Extract the (X, Y) coordinate from the center of the cell holding the provided text.  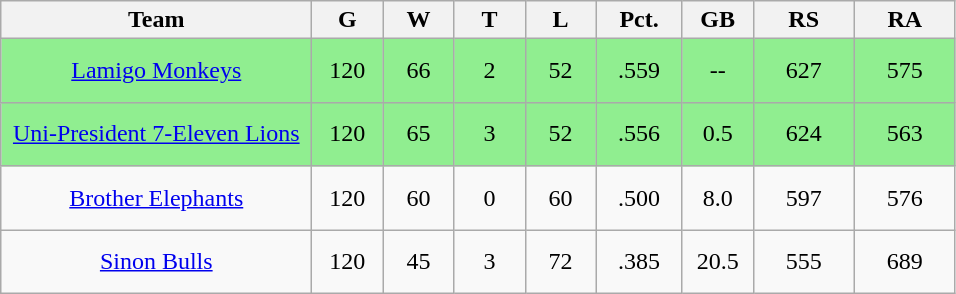
555 (804, 262)
8.0 (718, 198)
.385 (639, 262)
.556 (639, 134)
45 (418, 262)
563 (904, 134)
65 (418, 134)
T (490, 20)
W (418, 20)
0 (490, 198)
Lamigo Monkeys (156, 71)
Uni-President 7-Eleven Lions (156, 134)
L (560, 20)
624 (804, 134)
.500 (639, 198)
G (348, 20)
72 (560, 262)
627 (804, 71)
Team (156, 20)
.559 (639, 71)
RS (804, 20)
RA (904, 20)
Pct. (639, 20)
576 (904, 198)
575 (904, 71)
Brother Elephants (156, 198)
GB (718, 20)
0.5 (718, 134)
Sinon Bulls (156, 262)
597 (804, 198)
20.5 (718, 262)
66 (418, 71)
689 (904, 262)
2 (490, 71)
-- (718, 71)
